Determine the [X, Y] coordinate at the center of the cell enclosing the given text.  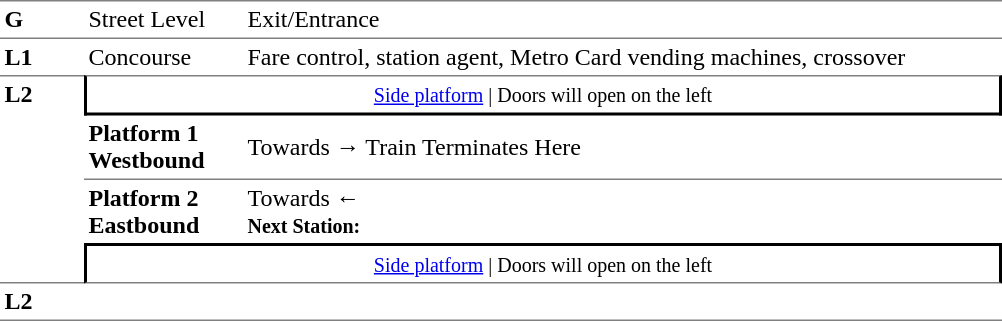
Towards → Train Terminates Here [622, 148]
L1 [42, 57]
Towards ← Next Station: [622, 212]
Exit/Entrance [622, 20]
L2 [42, 179]
Platform 1Westbound [164, 148]
Street Level [164, 20]
Platform 2Eastbound [164, 212]
Concourse [164, 57]
G [42, 20]
Fare control, station agent, Metro Card vending machines, crossover [622, 57]
